Identify which cell holds the provided text, then report its [x, y] central coordinate. 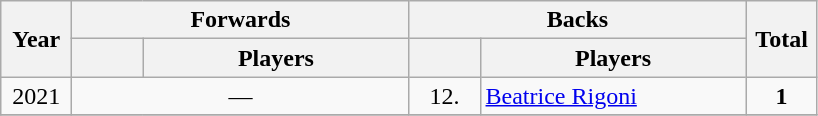
12. [444, 96]
Year [36, 39]
— [240, 96]
2021 [36, 96]
Backs [578, 20]
1 [782, 96]
Beatrice Rigoni [613, 96]
Forwards [240, 20]
Total [782, 39]
